Pinpoint the cell where the given text exists, returning its (x, y) midpoint coordinate. 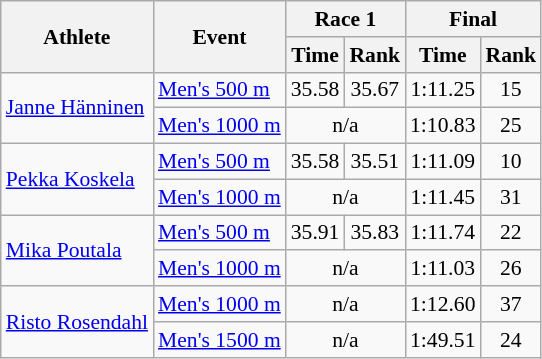
15 (510, 90)
Event (220, 36)
Athlete (77, 36)
35.51 (374, 162)
35.83 (374, 233)
1:11.25 (442, 90)
10 (510, 162)
37 (510, 304)
Men's 1500 m (220, 340)
24 (510, 340)
Race 1 (346, 19)
Janne Hänninen (77, 108)
26 (510, 269)
Final (473, 19)
35.91 (316, 233)
22 (510, 233)
1:11.74 (442, 233)
35.67 (374, 90)
1:10.83 (442, 126)
Mika Poutala (77, 250)
1:11.09 (442, 162)
1:11.45 (442, 197)
31 (510, 197)
1:12.60 (442, 304)
25 (510, 126)
1:49.51 (442, 340)
Pekka Koskela (77, 180)
1:11.03 (442, 269)
Risto Rosendahl (77, 322)
